Search for the cell housing the specified text and yield its (X, Y) center coordinate. 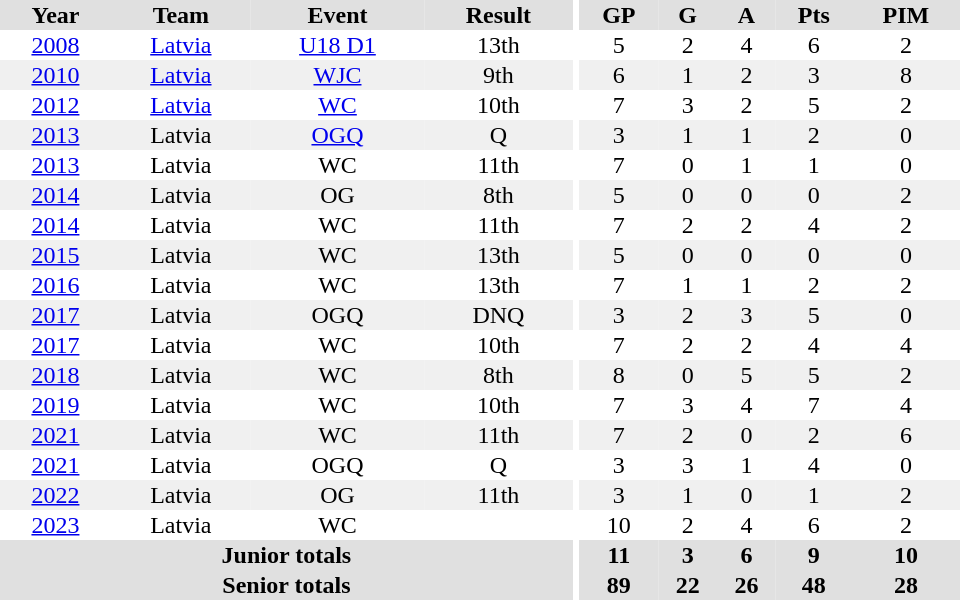
Senior totals (286, 585)
22 (688, 585)
U18 D1 (338, 45)
2019 (56, 405)
WJC (338, 75)
89 (618, 585)
GP (618, 15)
A (746, 15)
2015 (56, 255)
9th (498, 75)
2016 (56, 285)
PIM (906, 15)
28 (906, 585)
48 (814, 585)
2012 (56, 105)
2008 (56, 45)
26 (746, 585)
2023 (56, 525)
2010 (56, 75)
Pts (814, 15)
9 (814, 555)
Year (56, 15)
G (688, 15)
Team (181, 15)
Result (498, 15)
Event (338, 15)
Junior totals (286, 555)
11 (618, 555)
2018 (56, 375)
2022 (56, 495)
DNQ (498, 315)
